Extract the [x, y] coordinate from the center of the cell holding the provided text.  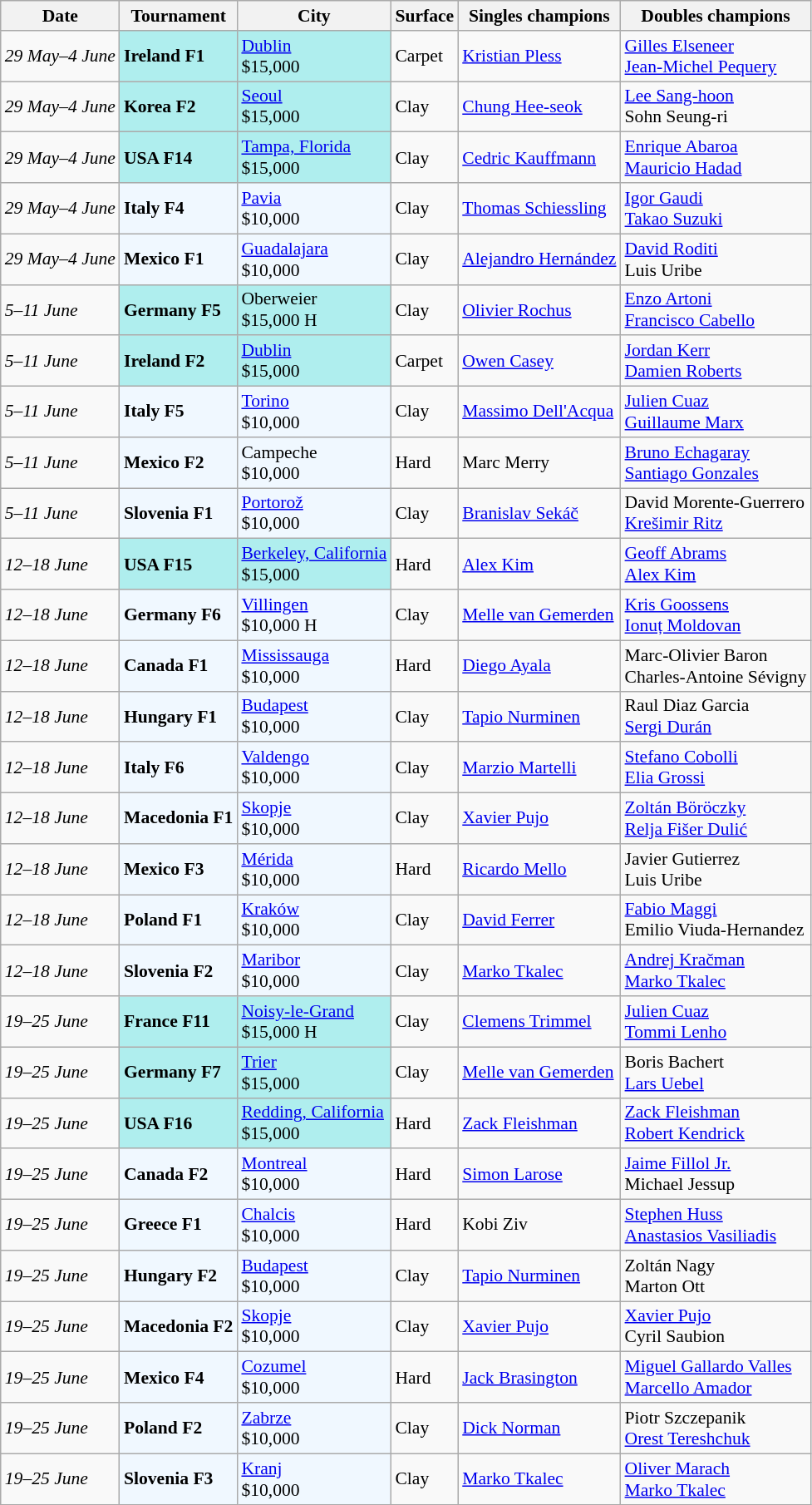
Germany F6 [178, 615]
Torino $10,000 [314, 412]
Jordan Kerr Damien Roberts [716, 361]
Surface [424, 16]
Seoul $15,000 [314, 106]
Redding, California $15,000 [314, 1123]
Poland F2 [178, 1429]
Gilles Elseneer Jean-Michel Pequery [716, 57]
Tampa, Florida $15,000 [314, 158]
Jaime Fillol Jr. Michael Jessup [716, 1174]
Boris Bachert Lars Uebel [716, 1073]
Dick Norman [539, 1429]
Zoltán Böröczky Relja Fišer Dulić [716, 818]
Trier $15,000 [314, 1073]
Kris Goossens Ionuț Moldovan [716, 615]
Cozumel $10,000 [314, 1377]
David Ferrer [539, 920]
Noisy-le-Grand $15,000 H [314, 1021]
Piotr Szczepanik Orest Tereshchuk [716, 1429]
Mississauga $10,000 [314, 665]
Lee Sang-hoon Sohn Seung-ri [716, 106]
City [314, 16]
Montreal $10,000 [314, 1174]
Stephen Huss Anastasios Vasiliadis [716, 1226]
Greece F1 [178, 1226]
Miguel Gallardo Valles Marcello Amador [716, 1377]
Ireland F1 [178, 57]
Italy F6 [178, 768]
Andrej Kračman Marko Tkalec [716, 971]
Ricardo Mello [539, 870]
David Roditi Luis Uribe [716, 259]
Thomas Schiessling [539, 208]
Kranj $10,000 [314, 1478]
Korea F2 [178, 106]
Clemens Trimmel [539, 1021]
Julien Cuaz Guillaume Marx [716, 412]
Berkeley, California $15,000 [314, 564]
Villingen $10,000 H [314, 615]
Mexico F2 [178, 462]
Poland F1 [178, 920]
Date [60, 16]
Macedonia F2 [178, 1327]
Macedonia F1 [178, 818]
Olivier Rochus [539, 309]
Jack Brasington [539, 1377]
Zack Fleishman Robert Kendrick [716, 1123]
Enrique Abaroa Mauricio Hadad [716, 158]
Tournament [178, 16]
Oberweier $15,000 H [314, 309]
Fabio Maggi Emilio Viuda-Hernandez [716, 920]
Portorož $10,000 [314, 514]
Slovenia F3 [178, 1478]
Diego Ayala [539, 665]
Alex Kim [539, 564]
Pavia $10,000 [314, 208]
Branislav Sekáč [539, 514]
Italy F4 [178, 208]
Cedric Kauffmann [539, 158]
France F11 [178, 1021]
Owen Casey [539, 361]
Kobi Ziv [539, 1226]
USA F15 [178, 564]
Marzio Martelli [539, 768]
USA F14 [178, 158]
Bruno Echagaray Santiago Gonzales [716, 462]
Kristian Pless [539, 57]
Germany F5 [178, 309]
Doubles champions [716, 16]
Germany F7 [178, 1073]
Hungary F1 [178, 717]
Mexico F1 [178, 259]
Campeche $10,000 [314, 462]
Marc Merry [539, 462]
Enzo Artoni Francisco Cabello [716, 309]
Canada F1 [178, 665]
Massimo Dell'Acqua [539, 412]
Zack Fleishman [539, 1123]
Maribor $10,000 [314, 971]
Oliver Marach Marko Tkalec [716, 1478]
Hungary F2 [178, 1276]
Valdengo $10,000 [314, 768]
Canada F2 [178, 1174]
Mérida $10,000 [314, 870]
David Morente-Guerrero Krešimir Ritz [716, 514]
Guadalajara $10,000 [314, 259]
USA F16 [178, 1123]
Geoff Abrams Alex Kim [716, 564]
Mexico F3 [178, 870]
Igor Gaudi Takao Suzuki [716, 208]
Italy F5 [178, 412]
Marc-Olivier Baron Charles-Antoine Sévigny [716, 665]
Alejandro Hernández [539, 259]
Javier Gutierrez Luis Uribe [716, 870]
Kraków $10,000 [314, 920]
Julien Cuaz Tommi Lenho [716, 1021]
Chung Hee-seok [539, 106]
Chalcis $10,000 [314, 1226]
Mexico F4 [178, 1377]
Ireland F2 [178, 361]
Slovenia F1 [178, 514]
Raul Diaz Garcia Sergi Durán [716, 717]
Stefano Cobolli Elia Grossi [716, 768]
Zabrze $10,000 [314, 1429]
Xavier Pujo Cyril Saubion [716, 1327]
Zoltán Nagy Marton Ott [716, 1276]
Slovenia F2 [178, 971]
Singles champions [539, 16]
Simon Larose [539, 1174]
